Return [x, y] of the center of cell containing provided text 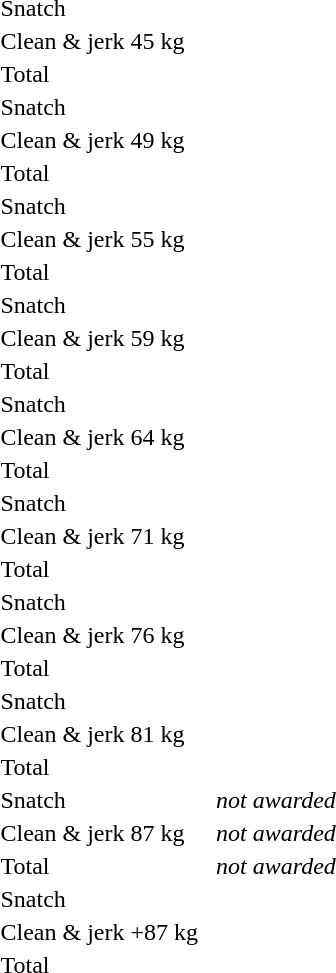
76 kg [164, 635]
87 kg [164, 833]
55 kg [164, 239]
49 kg [164, 140]
71 kg [164, 536]
64 kg [164, 437]
59 kg [164, 338]
81 kg [164, 734]
